Identify which cell holds the provided text, then report its [X, Y] central coordinate. 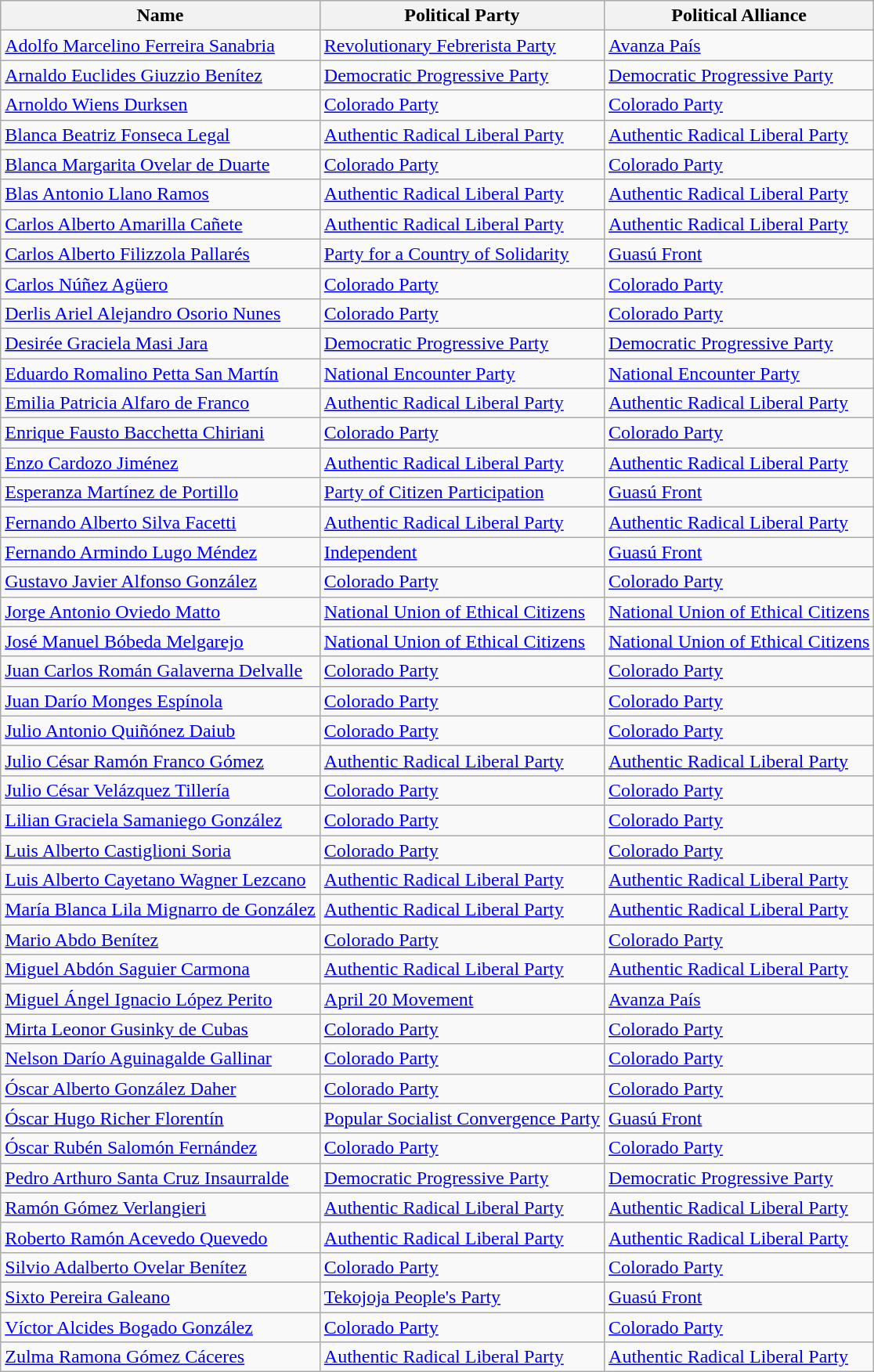
Óscar Alberto González Daher [161, 1089]
Independent [462, 552]
Emilia Patricia Alfaro de Franco [161, 403]
Party of Citizen Participation [462, 493]
Silvio Adalberto Ovelar Benítez [161, 1267]
Blas Antonio Llano Ramos [161, 194]
María Blanca Lila Mignarro de González [161, 910]
Jorge Antonio Oviedo Matto [161, 612]
Óscar Hugo Richer Florentín [161, 1118]
Tekojoja People's Party [462, 1297]
Sixto Pereira Galeano [161, 1297]
Desirée Graciela Masi Jara [161, 343]
Víctor Alcides Bogado González [161, 1327]
Political Alliance [739, 16]
Nelson Darío Aguinagalde Gallinar [161, 1059]
Zulma Ramona Gómez Cáceres [161, 1357]
Fernando Armindo Lugo Méndez [161, 552]
Lilian Graciela Samaniego González [161, 820]
Juan Carlos Román Galaverna Delvalle [161, 671]
Miguel Ángel Ignacio López Perito [161, 999]
Arnoldo Wiens Durksen [161, 105]
Party for a Country of Solidarity [462, 254]
José Manuel Bóbeda Melgarejo [161, 641]
Luis Alberto Cayetano Wagner Lezcano [161, 880]
Revolutionary Febrerista Party [462, 45]
Enrique Fausto Bacchetta Chiriani [161, 433]
Eduardo Romalino Petta San Martín [161, 374]
Juan Darío Monges Espínola [161, 701]
Mirta Leonor Gusinky de Cubas [161, 1029]
Miguel Abdón Saguier Carmona [161, 969]
Derlis Ariel Alejandro Osorio Nunes [161, 313]
Carlos Alberto Filizzola Pallarés [161, 254]
Óscar Rubén Salomón Fernández [161, 1148]
Julio Antonio Quiñónez Daiub [161, 731]
Popular Socialist Convergence Party [462, 1118]
Political Party [462, 16]
Carlos Núñez Agüero [161, 283]
Carlos Alberto Amarilla Cañete [161, 224]
Luis Alberto Castiglioni Soria [161, 850]
Arnaldo Euclides Giuzzio Benítez [161, 75]
Esperanza Martínez de Portillo [161, 493]
Ramón Gómez Verlangieri [161, 1208]
Julio César Ramón Franco Gómez [161, 760]
April 20 Movement [462, 999]
Julio César Velázquez Tillería [161, 790]
Enzo Cardozo Jiménez [161, 463]
Adolfo Marcelino Ferreira Sanabria [161, 45]
Roberto Ramón Acevedo Quevedo [161, 1237]
Pedro Arthuro Santa Cruz Insaurralde [161, 1178]
Gustavo Javier Alfonso González [161, 582]
Blanca Margarita Ovelar de Duarte [161, 164]
Mario Abdo Benítez [161, 940]
Blanca Beatriz Fonseca Legal [161, 135]
Name [161, 16]
Fernando Alberto Silva Facetti [161, 522]
